For the text-containing cell, return its midpoint in (X, Y) coordinate format. 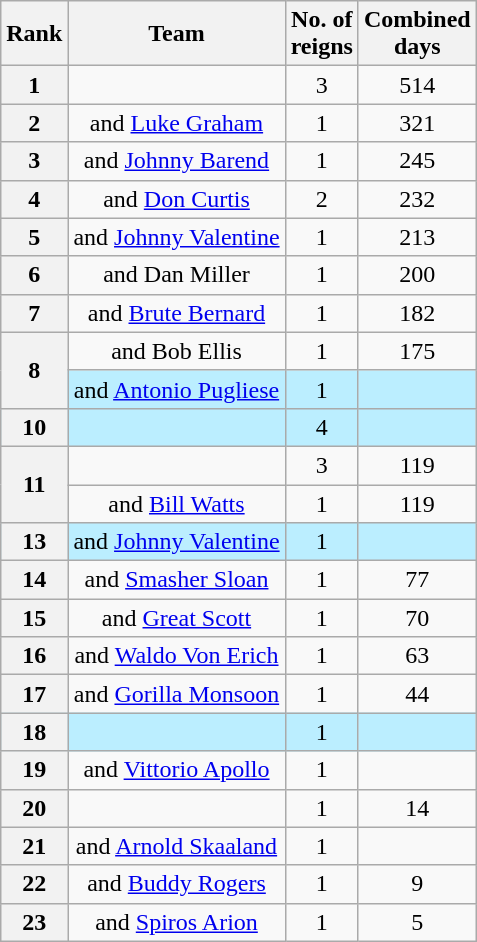
6 (34, 275)
20 (34, 808)
16 (34, 656)
10 (34, 427)
Rank (34, 34)
18 (34, 732)
and Arnold Skaaland (176, 846)
and Gorilla Monsoon (176, 694)
and Great Scott (176, 618)
and Vittorio Apollo (176, 770)
70 (417, 618)
200 (417, 275)
and Brute Bernard (176, 313)
17 (34, 694)
21 (34, 846)
and Johnny Barend (176, 161)
514 (417, 85)
and Spiros Arion (176, 922)
63 (417, 656)
182 (417, 313)
and Smasher Sloan (176, 580)
23 (34, 922)
Team (176, 34)
175 (417, 351)
19 (34, 770)
15 (34, 618)
and Buddy Rogers (176, 884)
and Don Curtis (176, 199)
321 (417, 123)
7 (34, 313)
and Antonio Pugliese (176, 389)
and Waldo Von Erich (176, 656)
245 (417, 161)
44 (417, 694)
77 (417, 580)
22 (34, 884)
Combineddays (417, 34)
13 (34, 542)
and Luke Graham (176, 123)
and Dan Miller (176, 275)
11 (34, 484)
No. ofreigns (322, 34)
and Bob Ellis (176, 351)
8 (34, 370)
9 (417, 884)
232 (417, 199)
213 (417, 237)
and Bill Watts (176, 503)
